Scan for the cell matching the given text and deliver its (X, Y) coordinate at center. 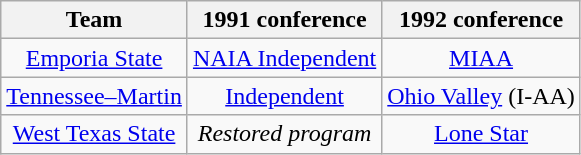
NAIA Independent (284, 58)
Team (94, 20)
Lone Star (482, 134)
Ohio Valley (I-AA) (482, 96)
Tennessee–Martin (94, 96)
Restored program (284, 134)
West Texas State (94, 134)
1992 conference (482, 20)
MIAA (482, 58)
Independent (284, 96)
Emporia State (94, 58)
1991 conference (284, 20)
